Pinpoint the cell where the given text exists, returning its (X, Y) midpoint coordinate. 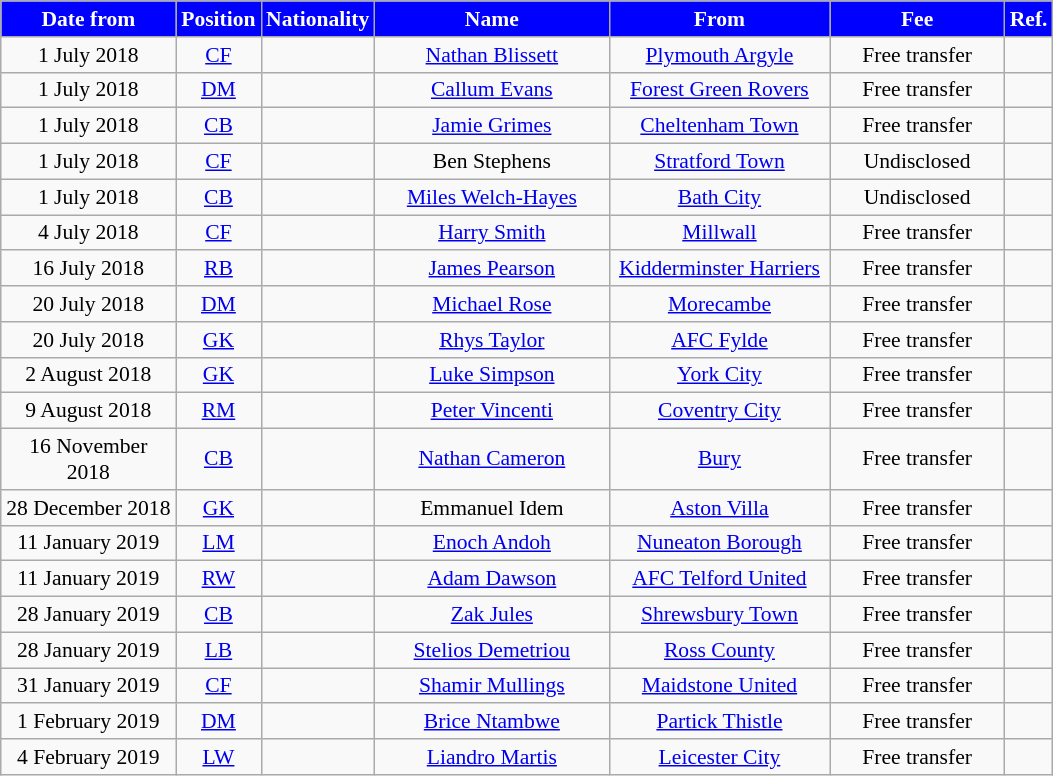
Shrewsbury Town (719, 615)
Enoch Andoh (492, 543)
Date from (88, 19)
Shamir Mullings (492, 686)
Ref. (1029, 19)
Nathan Cameron (492, 460)
Miles Welch-Hayes (492, 197)
Jamie Grimes (492, 126)
Peter Vincenti (492, 411)
Name (492, 19)
Cheltenham Town (719, 126)
Emmanuel Idem (492, 508)
16 November 2018 (88, 460)
Position (218, 19)
4 February 2019 (88, 757)
Millwall (719, 233)
Forest Green Rovers (719, 90)
9 August 2018 (88, 411)
4 July 2018 (88, 233)
Callum Evans (492, 90)
1 February 2019 (88, 722)
Kidderminster Harriers (719, 269)
From (719, 19)
Liandro Martis (492, 757)
Leicester City (719, 757)
31 January 2019 (88, 686)
James Pearson (492, 269)
Plymouth Argyle (719, 55)
2 August 2018 (88, 375)
LM (218, 543)
York City (719, 375)
Bath City (719, 197)
Zak Jules (492, 615)
AFC Fylde (719, 340)
Stelios Demetriou (492, 650)
RB (218, 269)
AFC Telford United (719, 579)
Coventry City (719, 411)
Harry Smith (492, 233)
Adam Dawson (492, 579)
Partick Thistle (719, 722)
Stratford Town (719, 162)
Nationality (318, 19)
28 December 2018 (88, 508)
Michael Rose (492, 304)
RM (218, 411)
Bury (719, 460)
Maidstone United (719, 686)
Fee (918, 19)
Morecambe (719, 304)
16 July 2018 (88, 269)
Aston Villa (719, 508)
RW (218, 579)
Luke Simpson (492, 375)
LB (218, 650)
Nuneaton Borough (719, 543)
Brice Ntambwe (492, 722)
Rhys Taylor (492, 340)
Ross County (719, 650)
Nathan Blissett (492, 55)
LW (218, 757)
Ben Stephens (492, 162)
